Determine the [X, Y] coordinate at the center of the cell enclosing the given text.  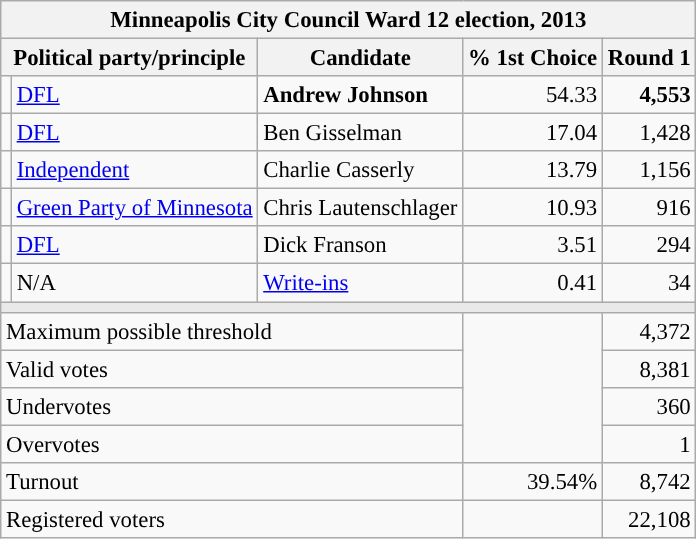
Maximum possible threshold [232, 331]
8,742 [649, 482]
39.54% [533, 482]
4,553 [649, 95]
Minneapolis City Council Ward 12 election, 2013 [348, 20]
Valid votes [232, 369]
Ben Gisselman [360, 133]
294 [649, 245]
Political party/principle [130, 58]
Andrew Johnson [360, 95]
0.41 [533, 283]
360 [649, 406]
1,428 [649, 133]
54.33 [533, 95]
Chris Lautenschlager [360, 208]
Registered voters [232, 519]
Turnout [232, 482]
N/A [134, 283]
Independent [134, 170]
1,156 [649, 170]
Overvotes [232, 444]
Green Party of Minnesota [134, 208]
Round 1 [649, 58]
Dick Franson [360, 245]
Candidate [360, 58]
Write-ins [360, 283]
13.79 [533, 170]
22,108 [649, 519]
916 [649, 208]
8,381 [649, 369]
10.93 [533, 208]
17.04 [533, 133]
4,372 [649, 331]
34 [649, 283]
1 [649, 444]
3.51 [533, 245]
Undervotes [232, 406]
Charlie Casserly [360, 170]
% 1st Choice [533, 58]
